Extract the [X, Y] coordinate from the center of the cell holding the provided text.  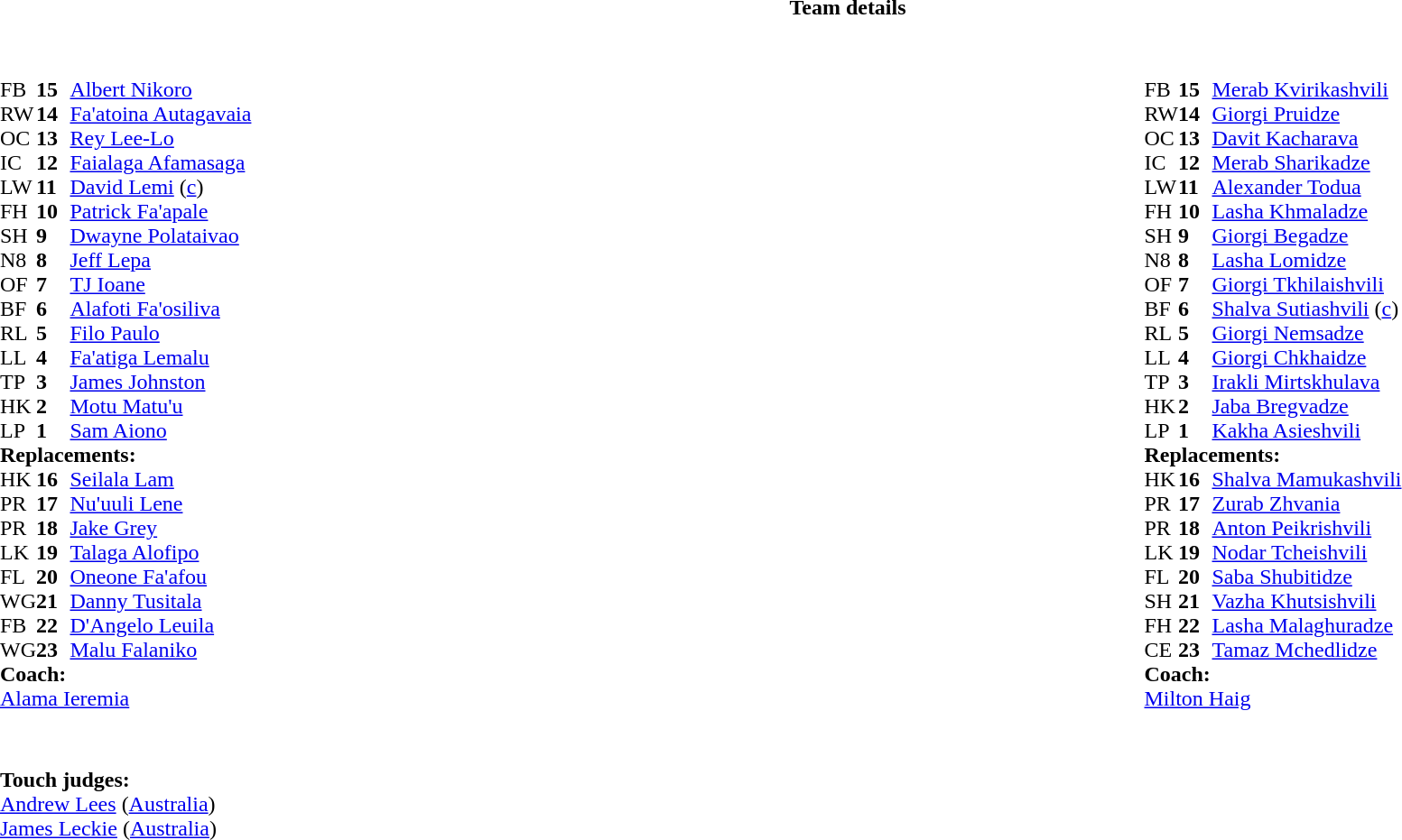
Jake Grey [161, 529]
Saba Shubitidze [1306, 577]
Giorgi Begadze [1306, 236]
Lasha Malaghuradze [1306, 626]
Oneone Fa'afou [161, 577]
Tamaz Mchedlidze [1306, 650]
Alama Ieremia [125, 698]
CE [1162, 650]
Giorgi Tkhilaishvili [1306, 285]
Rey Lee-Lo [161, 139]
Irakli Mirtskhulava [1306, 383]
Milton Haig [1273, 698]
Lasha Khmaladze [1306, 211]
TJ Ioane [161, 285]
Shalva Mamukashvili [1306, 480]
James Johnston [161, 383]
Davit Kacharava [1306, 139]
Giorgi Nemsadze [1306, 334]
Albert Nikoro [161, 90]
Kakha Asieshvili [1306, 431]
Giorgi Pruidze [1306, 114]
Sam Aiono [161, 431]
Dwayne Polataivao [161, 236]
Shalva Sutiashvili (c) [1306, 309]
Anton Peikrishvili [1306, 529]
Jaba Bregvadze [1306, 406]
Merab Kvirikashvili [1306, 90]
Zurab Zhvania [1306, 503]
Giorgi Chkhaidze [1306, 357]
Nodar Tcheishvili [1306, 552]
Alexander Todua [1306, 188]
Jeff Lepa [161, 260]
Patrick Fa'apale [161, 211]
Malu Falaniko [161, 650]
Filo Paulo [161, 334]
David Lemi (c) [161, 188]
Lasha Lomidze [1306, 260]
Seilala Lam [161, 480]
Faialaga Afamasaga [161, 162]
Danny Tusitala [161, 601]
Motu Matu'u [161, 406]
Fa'atoina Autagavaia [161, 114]
Talaga Alofipo [161, 552]
D'Angelo Leuila [161, 626]
Vazha Khutsishvili [1306, 601]
Fa'atiga Lemalu [161, 357]
Merab Sharikadze [1306, 162]
Alafoti Fa'osiliva [161, 309]
Nu'uuli Lene [161, 503]
